From the cell containing the given text, extract its center point as [X, Y] coordinate. 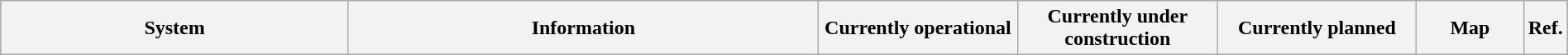
Currently planned [1317, 28]
Currently operational [918, 28]
System [175, 28]
Ref. [1545, 28]
Map [1470, 28]
Information [583, 28]
Currently under construction [1117, 28]
